Find where the given text appears and provide that cell's center as [x, y] coordinate. 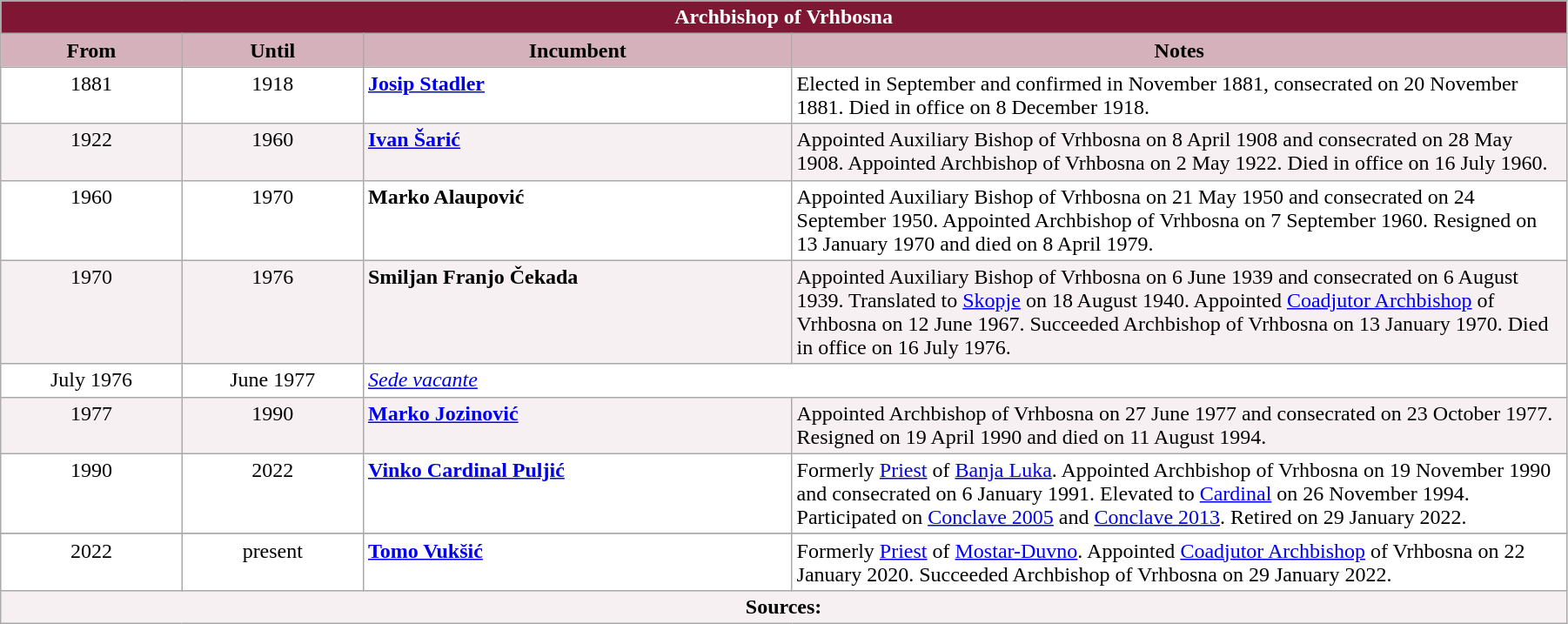
Marko Alaupović [578, 220]
Marko Jozinović [578, 425]
From [91, 50]
Appointed Archbishop of Vrhbosna on 27 June 1977 and consecrated on 23 October 1977. Resigned on 19 April 1990 and died on 11 August 1994. [1179, 425]
Josip Stadler [578, 96]
June 1977 [272, 380]
Notes [1179, 50]
Smiljan Franjo Čekada [578, 312]
present [272, 562]
Incumbent [578, 50]
1922 [91, 151]
Ivan Šarić [578, 151]
Sede vacante [964, 380]
Elected in September and confirmed in November 1881, consecrated on 20 November 1881. Died in office on 8 December 1918. [1179, 96]
1881 [91, 96]
Tomo Vukšić [578, 562]
Sources: [784, 607]
1976 [272, 312]
July 1976 [91, 380]
Until [272, 50]
1918 [272, 96]
Vinko Cardinal Puljić [578, 493]
Formerly Priest of Mostar-Duvno. Appointed Coadjutor Archbishop of Vrhbosna on 22 January 2020. Succeeded Archbishop of Vrhbosna on 29 January 2022. [1179, 562]
Archbishop of Vrhbosna [784, 17]
1977 [91, 425]
